Return the (X, Y) coordinate for the center point of the cell that contains the specified text.  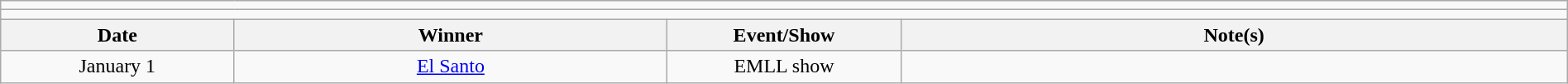
EMLL show (784, 67)
Event/Show (784, 35)
El Santo (451, 67)
January 1 (117, 67)
Note(s) (1234, 35)
Date (117, 35)
Winner (451, 35)
